Capture the cell that displays the provided text and extract its (X, Y) central coordinate. 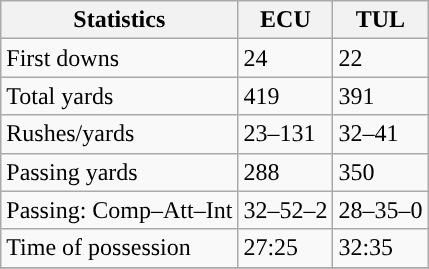
27:25 (286, 248)
Passing yards (120, 172)
TUL (380, 20)
Time of possession (120, 248)
391 (380, 96)
First downs (120, 58)
ECU (286, 20)
32:35 (380, 248)
23–131 (286, 134)
Statistics (120, 20)
28–35–0 (380, 210)
Passing: Comp–Att–Int (120, 210)
288 (286, 172)
32–52–2 (286, 210)
Rushes/yards (120, 134)
22 (380, 58)
419 (286, 96)
350 (380, 172)
24 (286, 58)
Total yards (120, 96)
32–41 (380, 134)
